Determine the [x, y] coordinate at the center of the cell enclosing the given text.  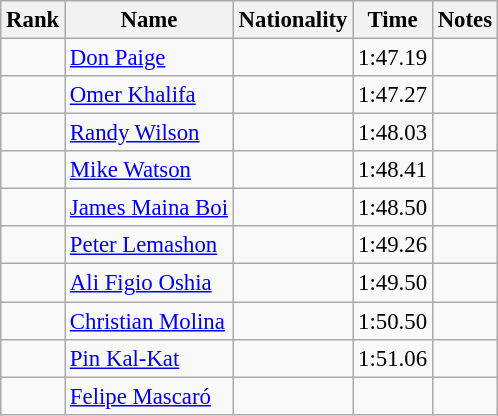
1:50.50 [393, 321]
Name [150, 20]
Randy Wilson [150, 133]
1:47.19 [393, 58]
1:49.50 [393, 283]
Ali Figio Oshia [150, 283]
1:48.50 [393, 208]
Mike Watson [150, 170]
Time [393, 20]
Rank [33, 20]
James Maina Boi [150, 208]
1:47.27 [393, 95]
Don Paige [150, 58]
Notes [464, 20]
Pin Kal-Kat [150, 358]
1:48.03 [393, 133]
Nationality [292, 20]
Christian Molina [150, 321]
Felipe Mascaró [150, 396]
1:48.41 [393, 170]
Peter Lemashon [150, 245]
Omer Khalifa [150, 95]
1:49.26 [393, 245]
1:51.06 [393, 358]
